Determine the [x, y] coordinate at the center of the cell enclosing the given text.  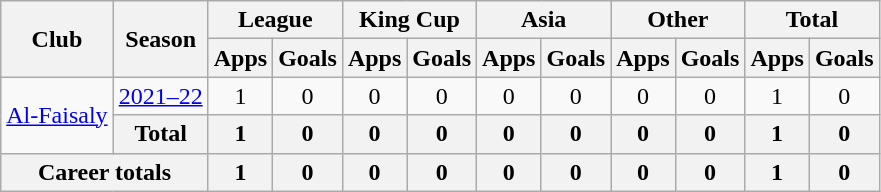
Other [678, 20]
King Cup [409, 20]
League [275, 20]
Season [160, 39]
Club [57, 39]
2021–22 [160, 96]
Asia [544, 20]
Al-Faisaly [57, 115]
Career totals [104, 172]
